Return the [X, Y] coordinate for the center point of the cell that contains the specified text.  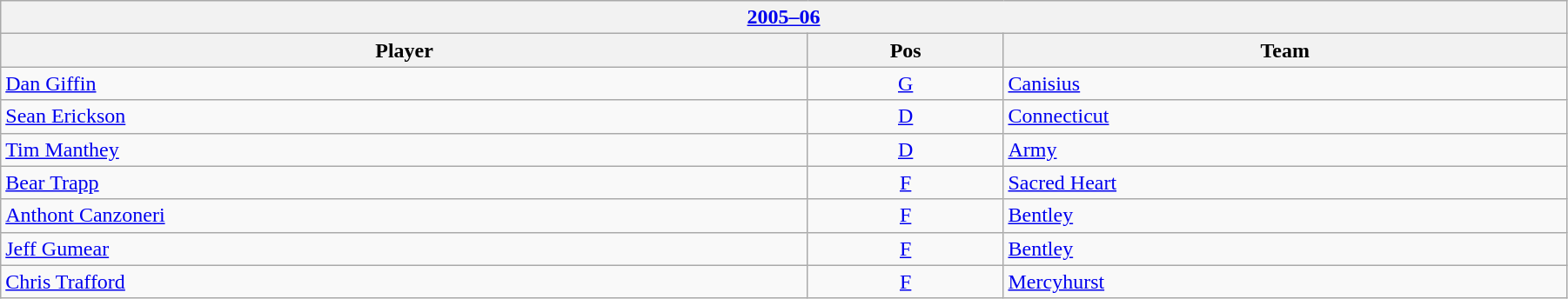
Army [1284, 149]
Bear Trapp [405, 183]
Chris Trafford [405, 282]
2005–06 [784, 17]
Jeff Gumear [405, 249]
Tim Manthey [405, 149]
Sean Erickson [405, 116]
Player [405, 50]
Anthont Canzoneri [405, 216]
Team [1284, 50]
Sacred Heart [1284, 183]
Mercyhurst [1284, 282]
Connecticut [1284, 116]
Pos [905, 50]
Dan Giffin [405, 83]
G [905, 83]
Canisius [1284, 83]
